Scan for the cell matching the given text and deliver its (X, Y) coordinate at center. 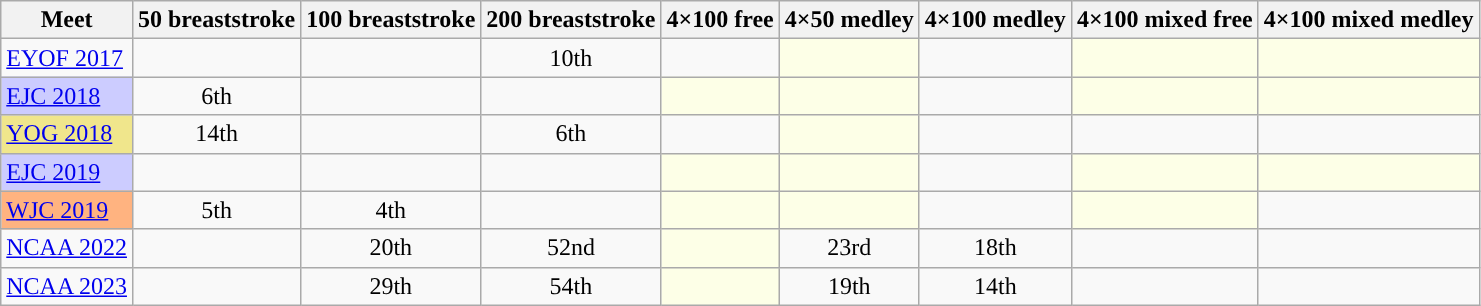
52nd (571, 248)
19th (849, 286)
YOG 2018 (67, 134)
18th (995, 248)
54th (571, 286)
NCAA 2023 (67, 286)
EYOF 2017 (67, 58)
4×100 free (720, 20)
29th (391, 286)
Meet (67, 20)
100 breaststroke (391, 20)
4×50 medley (849, 20)
NCAA 2022 (67, 248)
4th (391, 210)
WJC 2019 (67, 210)
23rd (849, 248)
10th (571, 58)
4×100 medley (995, 20)
4×100 mixed medley (1368, 20)
5th (216, 210)
4×100 mixed free (1164, 20)
200 breaststroke (571, 20)
EJC 2019 (67, 172)
20th (391, 248)
50 breaststroke (216, 20)
EJC 2018 (67, 96)
